Identify which cell holds the provided text, then report its [x, y] central coordinate. 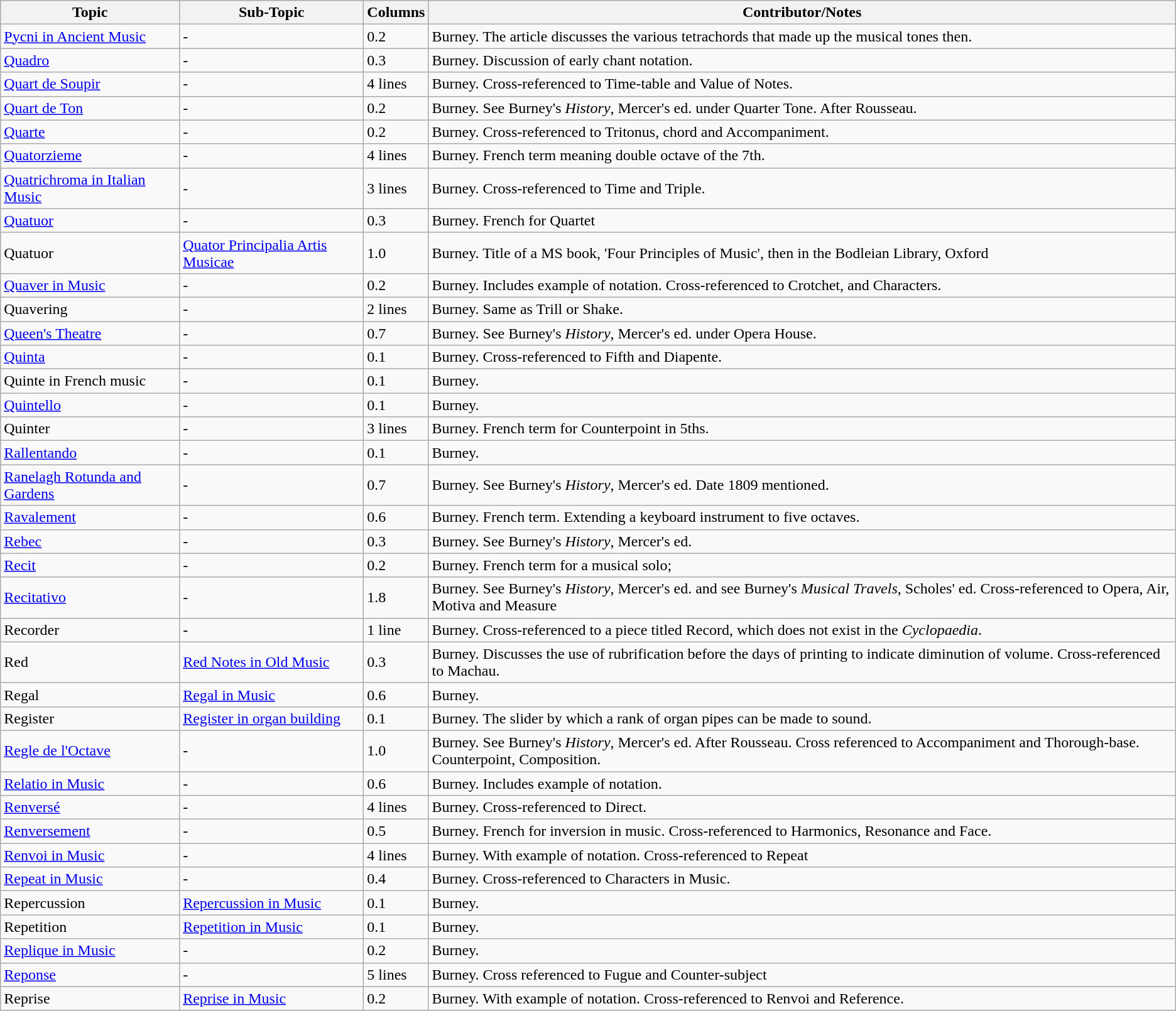
Quart de Ton [90, 108]
Burney. Includes example of notation. Cross-referenced to Crotchet, and Characters. [802, 285]
Pycni in Ancient Music [90, 36]
2 lines [396, 309]
Quator Principalia Artis Musicae [271, 252]
Topic [90, 13]
Burney. Discusses the use of rubrification before the days of printing to indicate diminution of volume. Cross-referenced to Machau. [802, 662]
Burney. Title of a MS book, 'Four Principles of Music', then in the Bodleian Library, Oxford [802, 252]
Burney. Same as Trill or Shake. [802, 309]
Quinter [90, 429]
Repercussion in Music [271, 903]
Red [90, 662]
Renversé [90, 808]
Quarte [90, 132]
Burney. See Burney's History, Mercer's ed. under Opera House. [802, 333]
Burney. Includes example of notation. [802, 783]
Burney. French term. Extending a keyboard instrument to five octaves. [802, 517]
Recitativo [90, 598]
Rallentando [90, 453]
Repetition [90, 927]
Burney. See Burney's History, Mercer's ed. [802, 541]
Burney. French term for a musical solo; [802, 565]
Quaver in Music [90, 285]
Burney. Cross-referenced to Tritonus, chord and Accompaniment. [802, 132]
Repetition in Music [271, 927]
Burney. Cross-referenced to Time-table and Value of Notes. [802, 84]
Ravalement [90, 517]
Red Notes in Old Music [271, 662]
Burney. Cross-referenced to Characters in Music. [802, 879]
Burney. Cross-referenced to Direct. [802, 808]
Register [90, 718]
Regal [90, 695]
Recorder [90, 630]
Burney. Cross-referenced to a piece titled Record, which does not exist in the Cyclopaedia. [802, 630]
Ranelagh Rotunda and Gardens [90, 485]
Burney. With example of notation. Cross-referenced to Renvoi and Reference. [802, 998]
Quatrichroma in Italian Music [90, 188]
Quinta [90, 357]
Quinte in French music [90, 381]
Burney. See Burney's History, Mercer's ed. Date 1809 mentioned. [802, 485]
Reprise [90, 998]
Quintello [90, 405]
Reprise in Music [271, 998]
Renversement [90, 831]
Reponse [90, 975]
Repeat in Music [90, 879]
Repercussion [90, 903]
Recit [90, 565]
Columns [396, 13]
Queen's Theatre [90, 333]
Burney. Cross referenced to Fugue and Counter-subject [802, 975]
Register in organ building [271, 718]
Burney. See Burney's History, Mercer's ed. and see Burney's Musical Travels, Scholes' ed. Cross-referenced to Opera, Air, Motiva and Measure [802, 598]
Rebec [90, 541]
Burney. The article discusses the various tetrachords that made up the musical tones then. [802, 36]
Burney. French for Quartet [802, 220]
Burney. With example of notation. Cross-referenced to Repeat [802, 855]
1 line [396, 630]
Contributor/Notes [802, 13]
Replique in Music [90, 951]
Burney. French term for Counterpoint in 5ths. [802, 429]
0.4 [396, 879]
Quavering [90, 309]
Sub-Topic [271, 13]
Burney. See Burney's History, Mercer's ed. under Quarter Tone. After Rousseau. [802, 108]
Quart de Soupir [90, 84]
Burney. Cross-referenced to Fifth and Diapente. [802, 357]
Burney. See Burney's History, Mercer's ed. After Rousseau. Cross referenced to Accompaniment and Thorough-base. Counterpoint, Composition. [802, 751]
1.8 [396, 598]
Regal in Music [271, 695]
Burney. French term meaning double octave of the 7th. [802, 156]
Quadro [90, 60]
Burney. Cross-referenced to Time and Triple. [802, 188]
Burney. The slider by which a rank of organ pipes can be made to sound. [802, 718]
Burney. French for inversion in music. Cross-referenced to Harmonics, Resonance and Face. [802, 831]
5 lines [396, 975]
Quatorzieme [90, 156]
Burney. Discussion of early chant notation. [802, 60]
Regle de l'Octave [90, 751]
Relatio in Music [90, 783]
0.5 [396, 831]
Renvoi in Music [90, 855]
